Pinpoint the cell where the given text exists, returning its [x, y] midpoint coordinate. 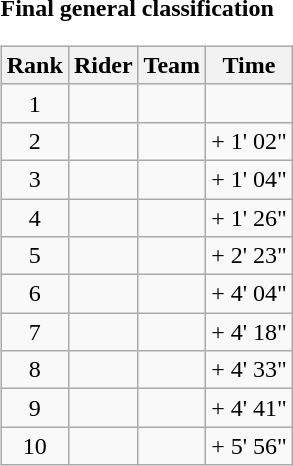
+ 2' 23" [250, 256]
7 [34, 332]
8 [34, 370]
+ 4' 18" [250, 332]
+ 1' 02" [250, 141]
9 [34, 408]
10 [34, 446]
1 [34, 103]
+ 4' 04" [250, 294]
Rider [103, 65]
4 [34, 217]
Team [172, 65]
2 [34, 141]
Time [250, 65]
+ 4' 33" [250, 370]
+ 1' 26" [250, 217]
5 [34, 256]
+ 5' 56" [250, 446]
3 [34, 179]
6 [34, 294]
+ 4' 41" [250, 408]
+ 1' 04" [250, 179]
Rank [34, 65]
